Pinpoint the cell where the given text exists, returning its (x, y) midpoint coordinate. 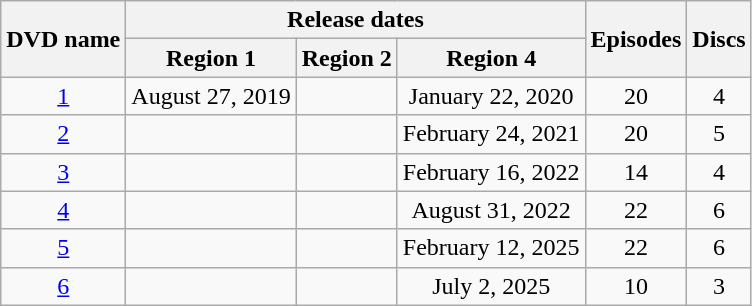
February 12, 2025 (491, 248)
January 22, 2020 (491, 96)
2 (64, 134)
Release dates (356, 20)
Discs (719, 39)
July 2, 2025 (491, 286)
1 (64, 96)
Region 4 (491, 58)
August 27, 2019 (211, 96)
Episodes (636, 39)
Region 2 (346, 58)
February 24, 2021 (491, 134)
10 (636, 286)
14 (636, 172)
Region 1 (211, 58)
August 31, 2022 (491, 210)
February 16, 2022 (491, 172)
DVD name (64, 39)
